Capture the cell that displays the provided text and extract its (x, y) central coordinate. 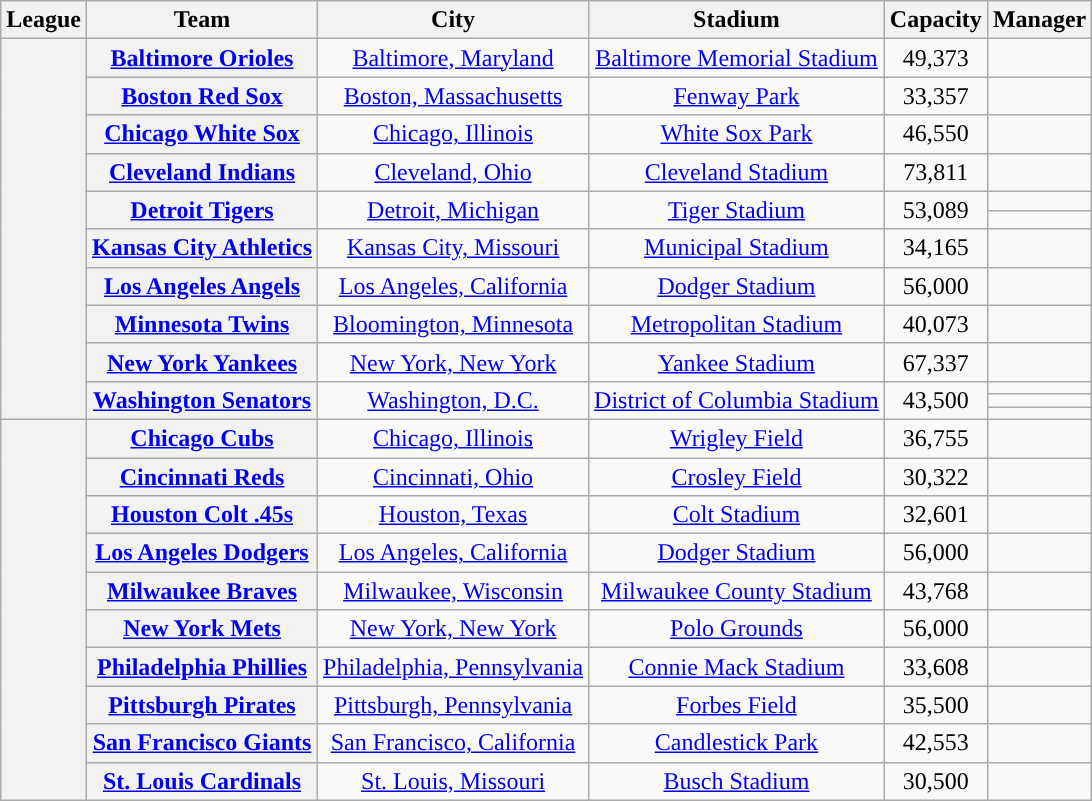
Colt Stadium (737, 515)
San Francisco Giants (202, 743)
Wrigley Field (737, 438)
36,755 (936, 438)
City (454, 20)
Los Angeles Dodgers (202, 553)
Polo Grounds (737, 629)
43,768 (936, 591)
Minnesota Twins (202, 324)
33,608 (936, 667)
33,357 (936, 96)
St. Louis Cardinals (202, 781)
District of Columbia Stadium (737, 400)
Yankee Stadium (737, 362)
Tiger Stadium (737, 210)
Cleveland, Ohio (454, 172)
Candlestick Park (737, 743)
Stadium (737, 20)
Detroit Tigers (202, 210)
Forbes Field (737, 705)
40,073 (936, 324)
43,500 (936, 400)
Philadelphia Phillies (202, 667)
Connie Mack Stadium (737, 667)
St. Louis, Missouri (454, 781)
30,322 (936, 477)
32,601 (936, 515)
67,337 (936, 362)
New York Yankees (202, 362)
53,089 (936, 210)
Cleveland Stadium (737, 172)
Chicago Cubs (202, 438)
Municipal Stadium (737, 248)
Baltimore Memorial Stadium (737, 58)
Washington, D.C. (454, 400)
Metropolitan Stadium (737, 324)
San Francisco, California (454, 743)
Houston Colt .45s (202, 515)
Milwaukee County Stadium (737, 591)
46,550 (936, 134)
Boston, Massachusetts (454, 96)
Cleveland Indians (202, 172)
73,811 (936, 172)
Boston Red Sox (202, 96)
Fenway Park (737, 96)
34,165 (936, 248)
Cincinnati Reds (202, 477)
Philadelphia, Pennsylvania (454, 667)
Cincinnati, Ohio (454, 477)
42,553 (936, 743)
Washington Senators (202, 400)
White Sox Park (737, 134)
Baltimore, Maryland (454, 58)
Team (202, 20)
Milwaukee, Wisconsin (454, 591)
Busch Stadium (737, 781)
Detroit, Michigan (454, 210)
Manager (1039, 20)
Houston, Texas (454, 515)
Crosley Field (737, 477)
Pittsburgh Pirates (202, 705)
Los Angeles Angels (202, 286)
Kansas City, Missouri (454, 248)
League (44, 20)
49,373 (936, 58)
Milwaukee Braves (202, 591)
30,500 (936, 781)
35,500 (936, 705)
Bloomington, Minnesota (454, 324)
New York Mets (202, 629)
Pittsburgh, Pennsylvania (454, 705)
Baltimore Orioles (202, 58)
Kansas City Athletics (202, 248)
Chicago White Sox (202, 134)
Capacity (936, 20)
